Search for the cell housing the specified text and yield its [x, y] center coordinate. 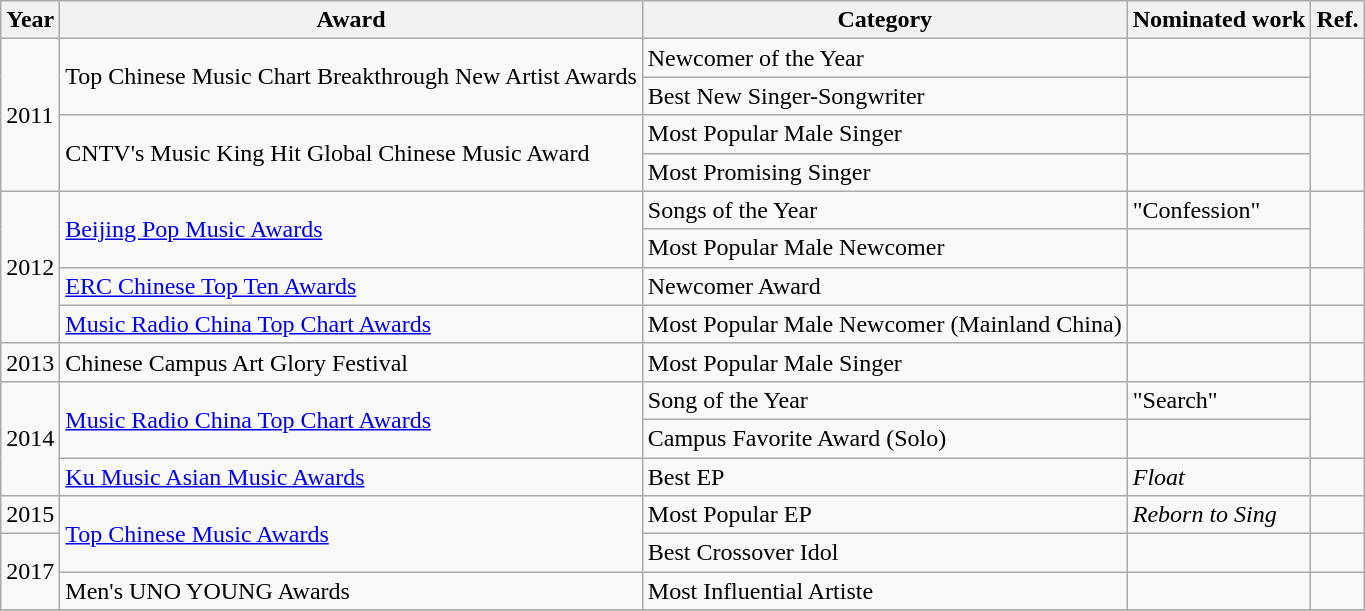
Campus Favorite Award (Solo) [884, 438]
Newcomer Award [884, 286]
"Confession" [1219, 210]
Best Crossover Idol [884, 553]
Beijing Pop Music Awards [351, 229]
ERC Chinese Top Ten Awards [351, 286]
Category [884, 20]
2011 [30, 115]
Chinese Campus Art Glory Festival [351, 362]
2014 [30, 438]
CNTV's Music King Hit Global Chinese Music Award [351, 153]
Most Promising Singer [884, 172]
Award [351, 20]
Most Popular Male Newcomer [884, 248]
Newcomer of the Year [884, 58]
Song of the Year [884, 400]
Top Chinese Music Chart Breakthrough New Artist Awards [351, 77]
Ku Music Asian Music Awards [351, 477]
Men's UNO YOUNG Awards [351, 591]
Most Popular EP [884, 515]
2013 [30, 362]
Songs of the Year [884, 210]
Float [1219, 477]
Most Popular Male Newcomer (Mainland China) [884, 324]
Year [30, 20]
Nominated work [1219, 20]
Ref. [1338, 20]
Top Chinese Music Awards [351, 534]
Best EP [884, 477]
Best New Singer-Songwriter [884, 96]
Reborn to Sing [1219, 515]
2015 [30, 515]
2017 [30, 572]
"Search" [1219, 400]
Most Influential Artiste [884, 591]
2012 [30, 267]
